Extract the (x, y) coordinate from the center of the cell holding the provided text.  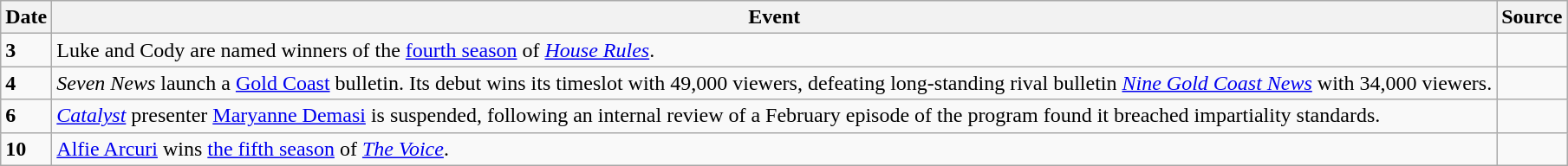
Source (1532, 17)
10 (26, 149)
Date (26, 17)
Alfie Arcuri wins the fifth season of The Voice. (775, 149)
Event (775, 17)
4 (26, 83)
3 (26, 50)
6 (26, 116)
Luke and Cody are named winners of the fourth season of House Rules. (775, 50)
